Identify which cell holds the provided text, then report its (X, Y) central coordinate. 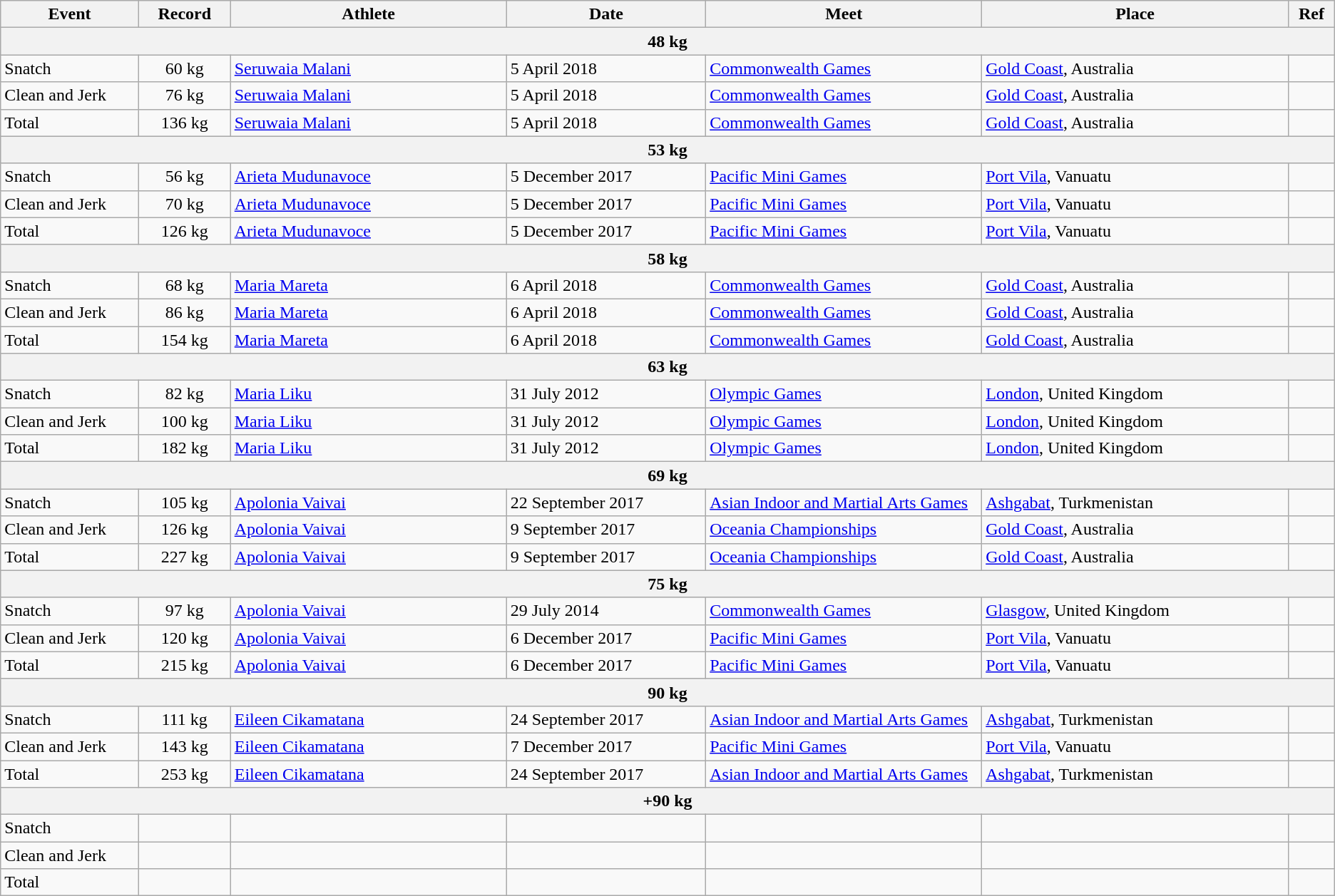
154 kg (184, 340)
68 kg (184, 285)
Date (606, 14)
111 kg (184, 719)
48 kg (667, 41)
58 kg (667, 258)
90 kg (667, 692)
97 kg (184, 611)
82 kg (184, 394)
56 kg (184, 177)
227 kg (184, 557)
63 kg (667, 367)
100 kg (184, 421)
76 kg (184, 96)
70 kg (184, 204)
69 kg (667, 475)
253 kg (184, 773)
75 kg (667, 584)
105 kg (184, 503)
Place (1135, 14)
86 kg (184, 312)
Meet (844, 14)
60 kg (184, 68)
143 kg (184, 746)
Event (70, 14)
136 kg (184, 123)
120 kg (184, 638)
Athlete (368, 14)
Record (184, 14)
22 September 2017 (606, 503)
182 kg (184, 448)
7 December 2017 (606, 746)
29 July 2014 (606, 611)
+90 kg (667, 801)
Glasgow, United Kingdom (1135, 611)
215 kg (184, 665)
53 kg (667, 150)
Ref (1312, 14)
